Detect which cell encompasses the target text, then output its [X, Y] center coordinate. 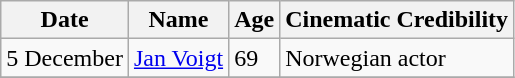
Cinematic Credibility [397, 20]
69 [254, 58]
5 December [65, 58]
Date [65, 20]
Jan Voigt [178, 58]
Name [178, 20]
Norwegian actor [397, 58]
Age [254, 20]
